From the cell containing the given text, extract its center point as (x, y) coordinate. 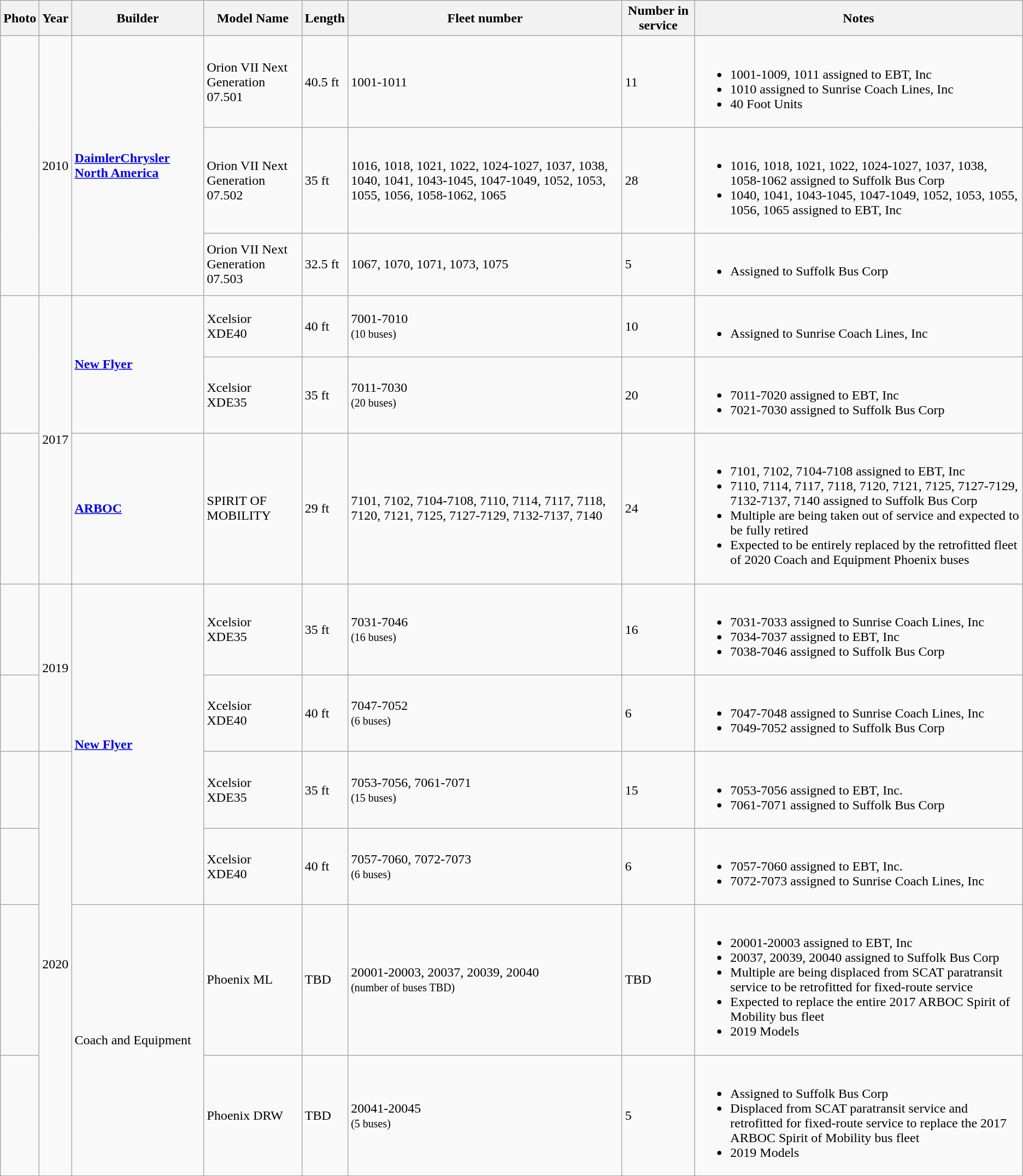
7031-7046 (16 buses) (485, 630)
7001-7010(10 buses) (485, 326)
Phoenix ML (252, 979)
29 ft (325, 508)
Orion VII Next Generation07.502 (252, 180)
1001-1009, 1011 assigned to EBT, Inc1010 assigned to Sunrise Coach Lines, Inc40 Foot Units (859, 82)
1001-1011 (485, 82)
DaimlerChrysler North America (138, 166)
Assigned to Sunrise Coach Lines, Inc (859, 326)
28 (658, 180)
11 (658, 82)
7011-7030(20 buses) (485, 395)
Length (325, 19)
Assigned to Suffolk Bus Corp (859, 264)
32.5 ft (325, 264)
20 (658, 395)
20041-20045 (5 buses) (485, 1115)
Orion VII Next Generation07.503 (252, 264)
7053-7056 assigned to EBT, Inc.7061-7071 assigned to Suffolk Bus Corp (859, 790)
Coach and Equipment (138, 1040)
Notes (859, 19)
ARBOC (138, 508)
Model Name (252, 19)
7057-7060 assigned to EBT, Inc.7072-7073 assigned to Sunrise Coach Lines, Inc (859, 866)
24 (658, 508)
15 (658, 790)
10 (658, 326)
Number in service (658, 19)
16 (658, 630)
Orion VII Next Generation07.501 (252, 82)
Fleet number (485, 19)
2010 (56, 166)
7011-7020 assigned to EBT, Inc7021-7030 assigned to Suffolk Bus Corp (859, 395)
2019 (56, 668)
7047-7052 (6 buses) (485, 713)
1067, 1070, 1071, 1073, 1075 (485, 264)
2017 (56, 439)
7031-7033 assigned to Sunrise Coach Lines, Inc7034-7037 assigned to EBT, Inc7038-7046 assigned to Suffolk Bus Corp (859, 630)
1016, 1018, 1021, 1022, 1024-1027, 1037, 1038, 1040, 1041, 1043-1045, 1047-1049, 1052, 1053, 1055, 1056, 1058-1062, 1065 (485, 180)
Year (56, 19)
7047-7048 assigned to Sunrise Coach Lines, Inc7049-7052 assigned to Suffolk Bus Corp (859, 713)
40.5 ft (325, 82)
2020 (56, 963)
7053-7056, 7061-7071 (15 buses) (485, 790)
Phoenix DRW (252, 1115)
20001-20003, 20037, 20039, 20040 (number of buses TBD) (485, 979)
7057-7060, 7072-7073 (6 buses) (485, 866)
Photo (20, 19)
Builder (138, 19)
SPIRIT OF MOBILITY (252, 508)
7101, 7102, 7104-7108, 7110, 7114, 7117, 7118, 7120, 7121, 7125, 7127-7129, 7132-7137, 7140 (485, 508)
